Extract the [x, y] coordinate from the center of the cell holding the provided text.  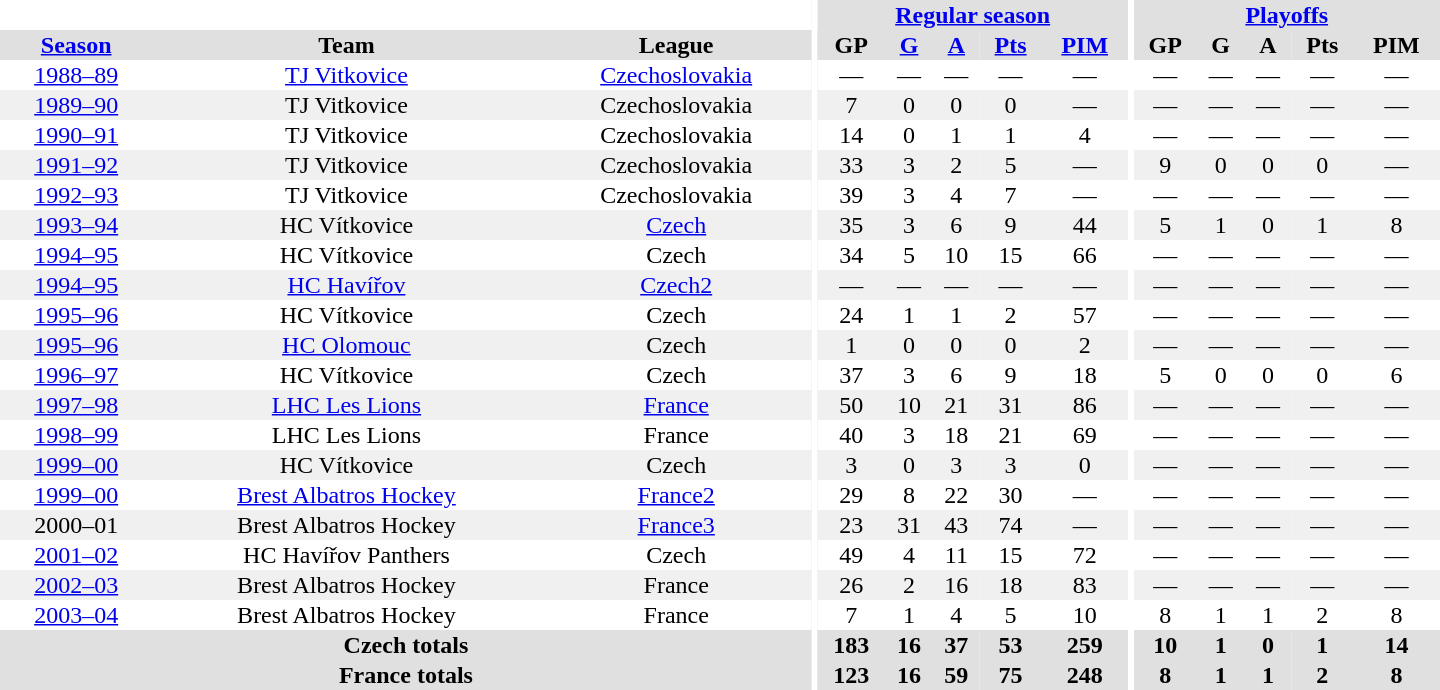
Czech totals [406, 645]
Regular season [972, 15]
248 [1084, 675]
2003–04 [76, 615]
44 [1084, 225]
53 [1010, 645]
183 [851, 645]
Playoffs [1286, 15]
League [676, 45]
1993–94 [76, 225]
France2 [676, 495]
74 [1010, 525]
HC Olomouc [346, 345]
24 [851, 315]
86 [1084, 405]
1991–92 [76, 165]
59 [956, 675]
50 [851, 405]
43 [956, 525]
23 [851, 525]
1996–97 [76, 375]
1990–91 [76, 135]
Czech2 [676, 285]
72 [1084, 555]
1997–98 [76, 405]
1988–89 [76, 75]
33 [851, 165]
Team [346, 45]
259 [1084, 645]
40 [851, 435]
123 [851, 675]
2001–02 [76, 555]
29 [851, 495]
2000–01 [76, 525]
2002–03 [76, 585]
39 [851, 195]
57 [1084, 315]
35 [851, 225]
66 [1084, 255]
1998–99 [76, 435]
30 [1010, 495]
49 [851, 555]
11 [956, 555]
1992–93 [76, 195]
34 [851, 255]
France totals [406, 675]
HC Havířov [346, 285]
69 [1084, 435]
83 [1084, 585]
HC Havířov Panthers [346, 555]
1989–90 [76, 105]
22 [956, 495]
France3 [676, 525]
26 [851, 585]
75 [1010, 675]
Season [76, 45]
